Detect which cell encompasses the target text, then output its [X, Y] center coordinate. 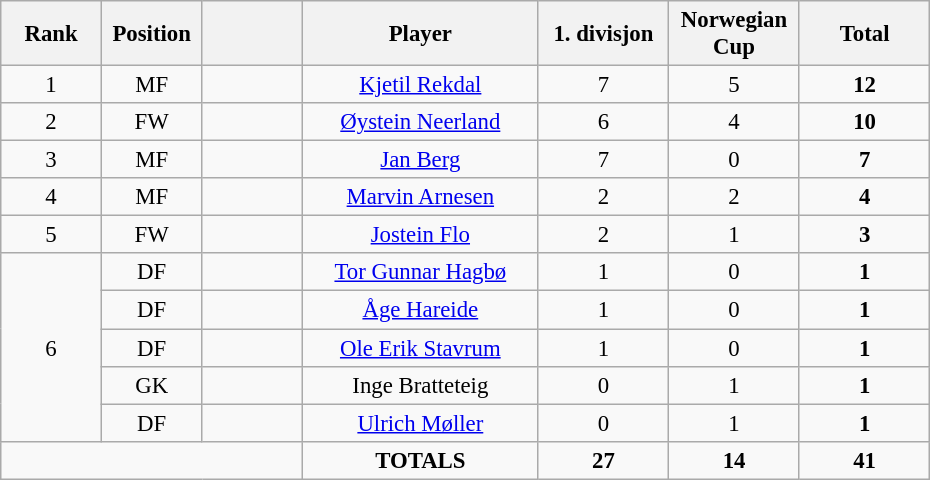
1. divisjon [604, 34]
Ulrich Møller [421, 423]
Norwegian Cup [734, 34]
GK [152, 385]
Inge Bratteteig [421, 385]
27 [604, 460]
TOTALS [421, 460]
12 [864, 85]
Åge Hareide [421, 310]
Rank [52, 34]
41 [864, 460]
14 [734, 460]
Kjetil Rekdal [421, 85]
Ole Erik Stavrum [421, 348]
Position [152, 34]
Player [421, 34]
Marvin Arnesen [421, 197]
Øystein Neerland [421, 122]
Jan Berg [421, 160]
Jostein Flo [421, 235]
Total [864, 34]
Tor Gunnar Hagbø [421, 273]
10 [864, 122]
